Locate the cell with the specified text and output its (X, Y) center coordinate. 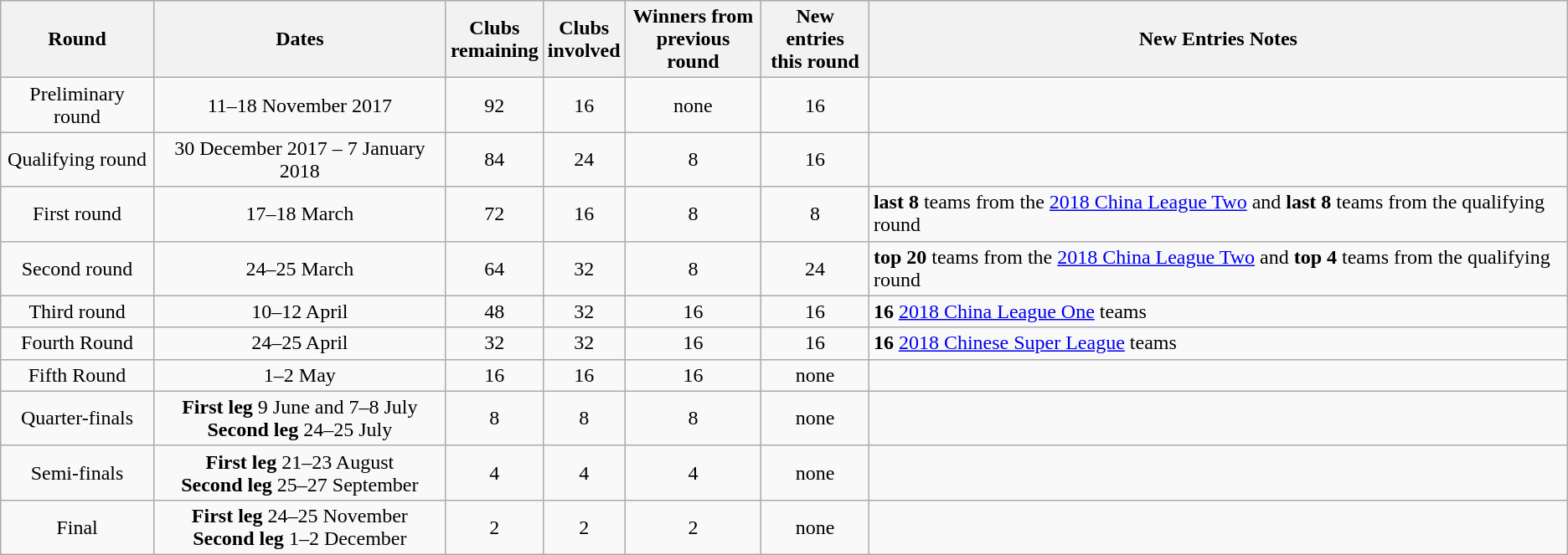
Quarter-finals (77, 419)
11–18 November 2017 (300, 105)
Fourth Round (77, 343)
16 2018 China League One teams (1218, 311)
Round (77, 39)
92 (494, 105)
72 (494, 214)
Second round (77, 268)
Clubsinvolved (584, 39)
24–25 March (300, 268)
New Entries Notes (1218, 39)
Clubsremaining (494, 39)
Qualifying round (77, 159)
Preliminary round (77, 105)
1–2 May (300, 375)
New entriesthis round (816, 39)
48 (494, 311)
Semi-finals (77, 472)
24–25 April (300, 343)
First leg 9 June and 7–8 JulySecond leg 24–25 July (300, 419)
Dates (300, 39)
last 8 teams from the 2018 China League Two and last 8 teams from the qualifying round (1218, 214)
30 December 2017 – 7 January 2018 (300, 159)
16 2018 Chinese Super League teams (1218, 343)
Winners fromprevious round (694, 39)
17–18 March (300, 214)
10–12 April (300, 311)
First leg 24–25 November Second leg 1–2 December (300, 527)
Final (77, 527)
First round (77, 214)
84 (494, 159)
First leg 21–23 AugustSecond leg 25–27 September (300, 472)
top 20 teams from the 2018 China League Two and top 4 teams from the qualifying round (1218, 268)
Fifth Round (77, 375)
Third round (77, 311)
64 (494, 268)
